Determine the (X, Y) coordinate at the center of the cell enclosing the given text.  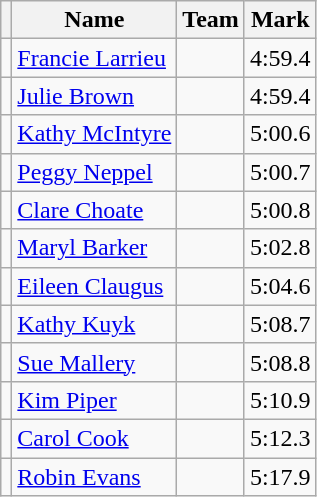
Eileen Claugus (94, 286)
Julie Brown (94, 96)
Kathy McIntyre (94, 134)
5:00.7 (280, 172)
Peggy Neppel (94, 172)
5:12.3 (280, 438)
Carol Cook (94, 438)
5:02.8 (280, 248)
5:17.9 (280, 477)
Francie Larrieu (94, 58)
5:08.8 (280, 362)
Team (211, 20)
Sue Mallery (94, 362)
5:10.9 (280, 400)
Maryl Barker (94, 248)
Robin Evans (94, 477)
5:00.8 (280, 210)
Mark (280, 20)
5:04.6 (280, 286)
Name (94, 20)
Kathy Kuyk (94, 324)
Clare Choate (94, 210)
5:08.7 (280, 324)
Kim Piper (94, 400)
5:00.6 (280, 134)
